Return (X, Y) of the center of cell containing provided text 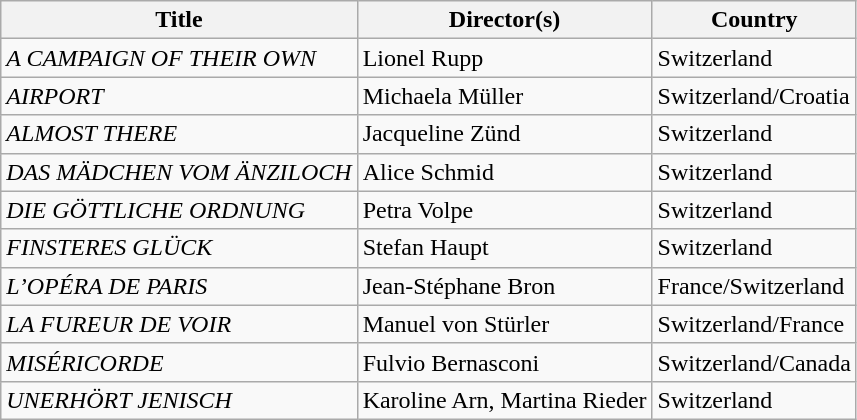
MISÉRICORDE (179, 362)
LA FUREUR DE VOIR (179, 324)
UNERHÖRT JENISCH (179, 400)
France/Switzerland (754, 286)
Director(s) (504, 20)
Title (179, 20)
Switzerland/France (754, 324)
Jacqueline Zünd (504, 134)
Stefan Haupt (504, 248)
Manuel von Stürler (504, 324)
Alice Schmid (504, 172)
Petra Volpe (504, 210)
Country (754, 20)
FINSTERES GLÜCK (179, 248)
AIRPORT (179, 96)
Jean-Stéphane Bron (504, 286)
Karoline Arn, Martina Rieder (504, 400)
Switzerland/Canada (754, 362)
A CAMPAIGN OF THEIR OWN (179, 58)
Michaela Müller (504, 96)
DAS MÄDCHEN VOM ÄNZILOCH (179, 172)
DIE GÖTTLICHE ORDNUNG (179, 210)
L’OPÉRA DE PARIS (179, 286)
ALMOST THERE (179, 134)
Fulvio Bernasconi (504, 362)
Switzerland/Croatia (754, 96)
Lionel Rupp (504, 58)
